Find where the given text appears and provide that cell's center as [x, y] coordinate. 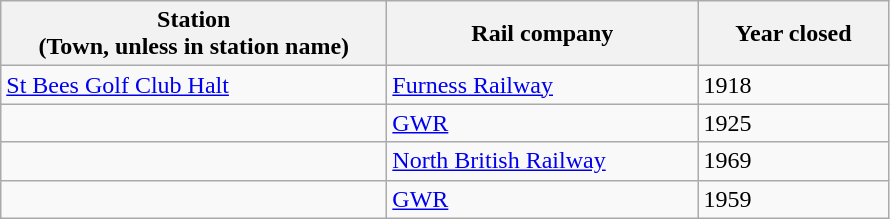
Station(Town, unless in station name) [194, 34]
Year closed [794, 34]
1918 [794, 85]
Furness Railway [542, 85]
Rail company [542, 34]
1925 [794, 123]
St Bees Golf Club Halt [194, 85]
1959 [794, 199]
1969 [794, 161]
North British Railway [542, 161]
